Extract the [x, y] coordinate from the center of the cell holding the provided text.  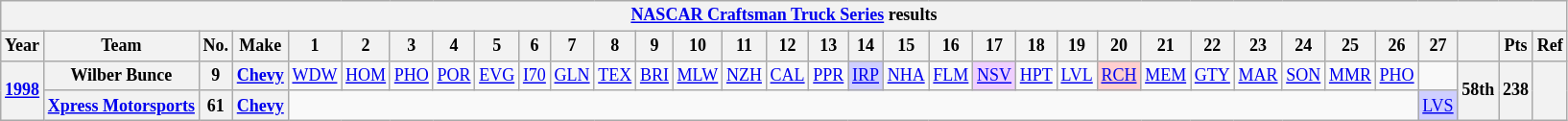
15 [906, 46]
NZH [745, 75]
TEX [615, 75]
19 [1077, 46]
Ref [1550, 46]
8 [615, 46]
13 [829, 46]
HOM [367, 75]
21 [1166, 46]
FLM [951, 75]
SON [1303, 75]
58th [1478, 90]
MAR [1258, 75]
IRP [866, 75]
61 [215, 106]
24 [1303, 46]
2 [367, 46]
NASCAR Craftsman Truck Series results [784, 15]
238 [1516, 90]
Pts [1516, 46]
MMR [1351, 75]
NHA [906, 75]
4 [454, 46]
16 [951, 46]
BRI [654, 75]
Wilber Bunce [121, 75]
RCH [1119, 75]
14 [866, 46]
Year [23, 46]
MLW [697, 75]
No. [215, 46]
11 [745, 46]
1998 [23, 90]
GLN [572, 75]
HPT [1036, 75]
LVS [1437, 106]
Xpress Motorsports [121, 106]
27 [1437, 46]
NSV [994, 75]
CAL [787, 75]
3 [411, 46]
POR [454, 75]
17 [994, 46]
I70 [535, 75]
23 [1258, 46]
7 [572, 46]
25 [1351, 46]
EVG [497, 75]
5 [497, 46]
20 [1119, 46]
PPR [829, 75]
MEM [1166, 75]
WDW [315, 75]
18 [1036, 46]
GTY [1212, 75]
12 [787, 46]
LVL [1077, 75]
6 [535, 46]
10 [697, 46]
22 [1212, 46]
1 [315, 46]
Make [260, 46]
26 [1397, 46]
Team [121, 46]
